For the text-containing cell, return its midpoint in (X, Y) coordinate format. 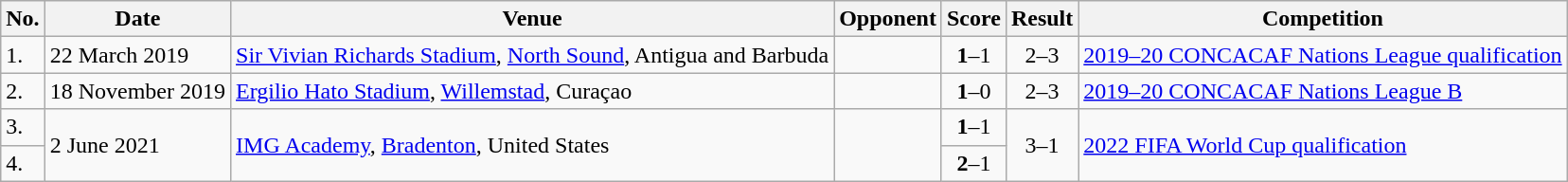
No. (23, 19)
3–1 (1042, 145)
2–1 (973, 163)
2. (23, 91)
3. (23, 127)
2 June 2021 (137, 145)
Result (1042, 19)
Ergilio Hato Stadium, Willemstad, Curaçao (532, 91)
4. (23, 163)
Venue (532, 19)
Score (973, 19)
IMG Academy, Bradenton, United States (532, 145)
Opponent (888, 19)
1–0 (973, 91)
Competition (1323, 19)
2019–20 CONCACAF Nations League B (1323, 91)
1. (23, 55)
2022 FIFA World Cup qualification (1323, 145)
Sir Vivian Richards Stadium, North Sound, Antigua and Barbuda (532, 55)
Date (137, 19)
22 March 2019 (137, 55)
18 November 2019 (137, 91)
2019–20 CONCACAF Nations League qualification (1323, 55)
